Provide the (x, y) coordinate of the cell's center where the given text is located.  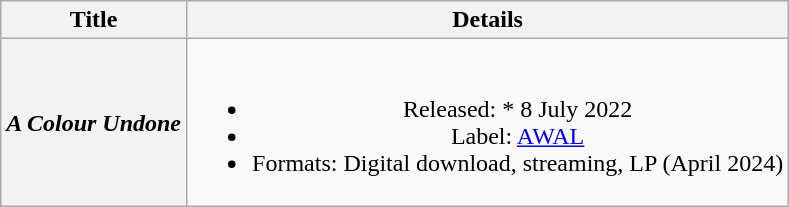
Released: * 8 July 2022Label: AWALFormats: Digital download, streaming, LP (April 2024) (488, 122)
Title (94, 20)
Details (488, 20)
A Colour Undone (94, 122)
